Search for the cell housing the specified text and yield its [X, Y] center coordinate. 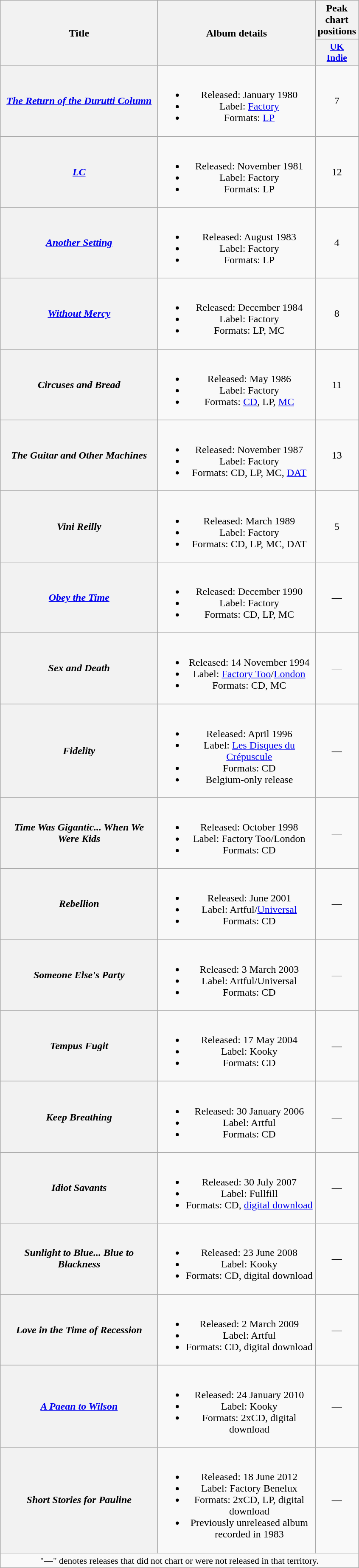
Released: May 1986Label: FactoryFormats: CD, LP, MC [237, 385]
Released: 2 March 2009Label: ArtfulFormats: CD, digital download [237, 1330]
Idiot Savants [79, 1188]
7 [337, 101]
"—" denotes releases that did not chart or were not released in that territory. [179, 1560]
Love in the Time of Recession [79, 1330]
Released: 23 June 2008Label: KookyFormats: CD, digital download [237, 1258]
The Return of the Durutti Column [79, 101]
Vini Reilly [79, 526]
Released: 18 June 2012Label: Factory BeneluxFormats: 2xCD, LP, digital downloadPreviously unreleased album recorded in 1983 [237, 1500]
8 [337, 313]
5 [337, 526]
Released: October 1998Label: Factory Too/LondonFormats: CD [237, 833]
Released: December 1984Label: FactoryFormats: LP, MC [237, 313]
Released: June 2001Label: Artful/UniversalFormats: CD [237, 904]
Released: December 1990Label: FactoryFormats: CD, LP, MC [237, 597]
Released: 30 January 2006Label: ArtfulFormats: CD [237, 1117]
Released: 17 May 2004Label: KookyFormats: CD [237, 1046]
Released: 3 March 2003Label: Artful/UniversalFormats: CD [237, 975]
Released: January 1980Label: FactoryFormats: LP [237, 101]
Released: March 1989Label: FactoryFormats: CD, LP, MC, DAT [237, 526]
LC [79, 172]
Peak chart positions [337, 20]
Released: November 1987Label: FactoryFormats: CD, LP, MC, DAT [237, 455]
Someone Else's Party [79, 975]
Released: April 1996Label: Les Disques du CrépusculeFormats: CDBelgium-only release [237, 751]
Time Was Gigantic... When We Were Kids [79, 833]
Released: 24 January 2010Label: KookyFormats: 2xCD, digital download [237, 1406]
Sunlight to Blue... Blue to Blackness [79, 1258]
Title [79, 33]
Fidelity [79, 751]
Album details [237, 33]
Another Setting [79, 243]
11 [337, 385]
UKIndie [337, 53]
Released: November 1981Label: FactoryFormats: LP [237, 172]
Obey the Time [79, 597]
4 [337, 243]
Short Stories for Pauline [79, 1500]
Released: 30 July 2007Label: FullfillFormats: CD, digital download [237, 1188]
Released: August 1983Label: FactoryFormats: LP [237, 243]
13 [337, 455]
Sex and Death [79, 668]
Rebellion [79, 904]
Keep Breathing [79, 1117]
Released: 14 November 1994Label: Factory Too/LondonFormats: CD, MC [237, 668]
Without Mercy [79, 313]
12 [337, 172]
Circuses and Bread [79, 385]
Tempus Fugit [79, 1046]
The Guitar and Other Machines [79, 455]
A Paean to Wilson [79, 1406]
